Output the [X, Y] coordinate of the center of the cell containing the given text.  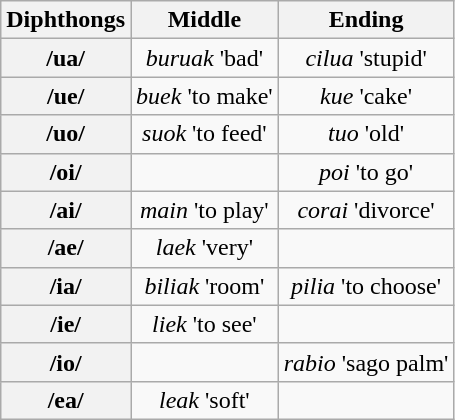
liek 'to see' [205, 324]
suok 'to feed' [205, 134]
/oi/ [66, 172]
rabio 'sago palm' [366, 362]
Middle [205, 20]
corai 'divorce' [366, 210]
/ue/ [66, 96]
/ie/ [66, 324]
Ending [366, 20]
buruak 'bad' [205, 58]
/io/ [66, 362]
/ae/ [66, 248]
biliak 'room' [205, 286]
kue 'cake' [366, 96]
buek 'to make' [205, 96]
/ea/ [66, 400]
leak 'soft' [205, 400]
tuo 'old' [366, 134]
/uo/ [66, 134]
pilia 'to choose' [366, 286]
/ua/ [66, 58]
main 'to play' [205, 210]
Diphthongs [66, 20]
cilua 'stupid' [366, 58]
/ia/ [66, 286]
poi 'to go' [366, 172]
laek 'very' [205, 248]
/ai/ [66, 210]
